Identify which cell holds the provided text, then report its (X, Y) central coordinate. 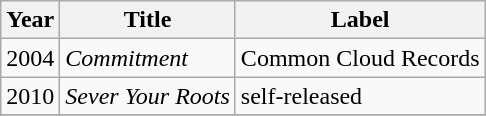
Sever Your Roots (148, 96)
self-released (360, 96)
Common Cloud Records (360, 58)
Label (360, 20)
2004 (30, 58)
Year (30, 20)
2010 (30, 96)
Commitment (148, 58)
Title (148, 20)
